Find where the given text appears and provide that cell's center as (X, Y) coordinate. 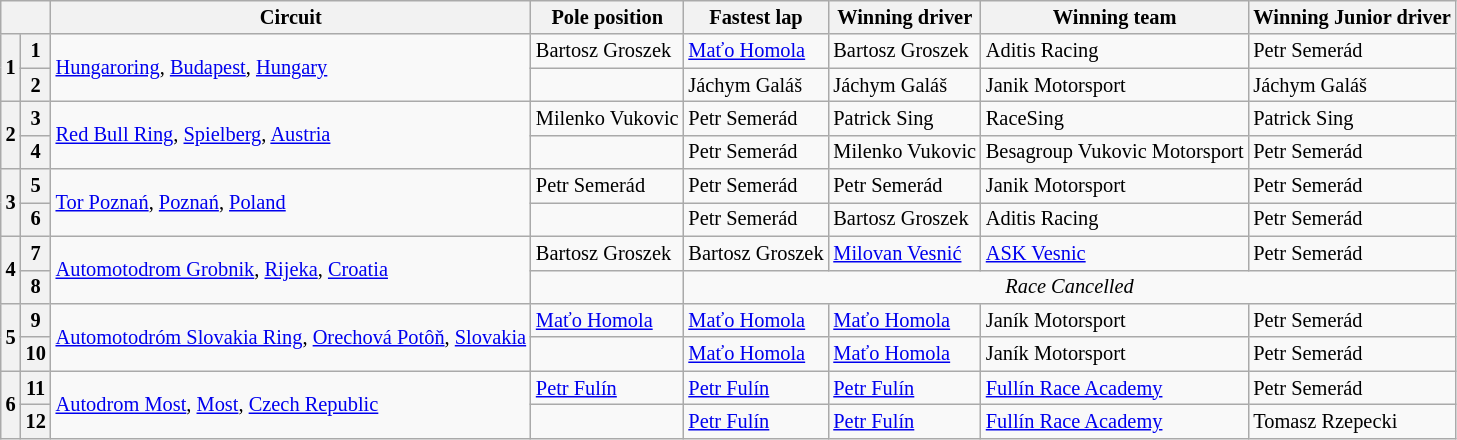
Winning driver (904, 17)
8 (36, 287)
Milovan Vesnić (904, 253)
9 (36, 320)
Pole position (607, 17)
12 (36, 421)
11 (36, 388)
Besagroup Vukovic Motorsport (1114, 152)
Circuit (291, 17)
Race Cancelled (1069, 287)
ASK Vesnic (1114, 253)
Tomasz Rzepecki (1352, 421)
Winning team (1114, 17)
Winning Junior driver (1352, 17)
Automotodrom Grobnik, Rijeka, Croatia (291, 270)
Fastest lap (756, 17)
Tor Poznań, Poznań, Poland (291, 202)
RaceSing (1114, 118)
7 (36, 253)
Autodrom Most, Most, Czech Republic (291, 404)
10 (36, 354)
Automotodróm Slovakia Ring, Orechová Potôň, Slovakia (291, 336)
Red Bull Ring, Spielberg, Austria (291, 134)
Hungaroring, Budapest, Hungary (291, 68)
